Find where the given text appears and provide that cell's center as [X, Y] coordinate. 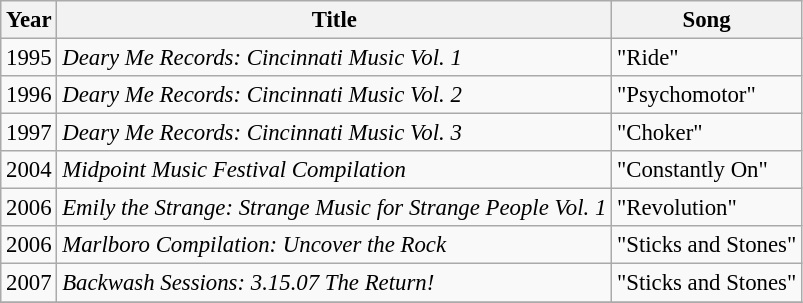
Emily the Strange: Strange Music for Strange People Vol. 1 [334, 208]
Midpoint Music Festival Compilation [334, 170]
Deary Me Records: Cincinnati Music Vol. 2 [334, 95]
1995 [29, 58]
1996 [29, 95]
2007 [29, 283]
"Constantly On" [707, 170]
Song [707, 20]
Deary Me Records: Cincinnati Music Vol. 1 [334, 58]
2004 [29, 170]
"Psychomotor" [707, 95]
Marlboro Compilation: Uncover the Rock [334, 245]
1997 [29, 133]
Year [29, 20]
Deary Me Records: Cincinnati Music Vol. 3 [334, 133]
Title [334, 20]
"Ride" [707, 58]
"Revolution" [707, 208]
Backwash Sessions: 3.15.07 The Return! [334, 283]
"Choker" [707, 133]
